Locate the cell with the specified text and output its (x, y) center coordinate. 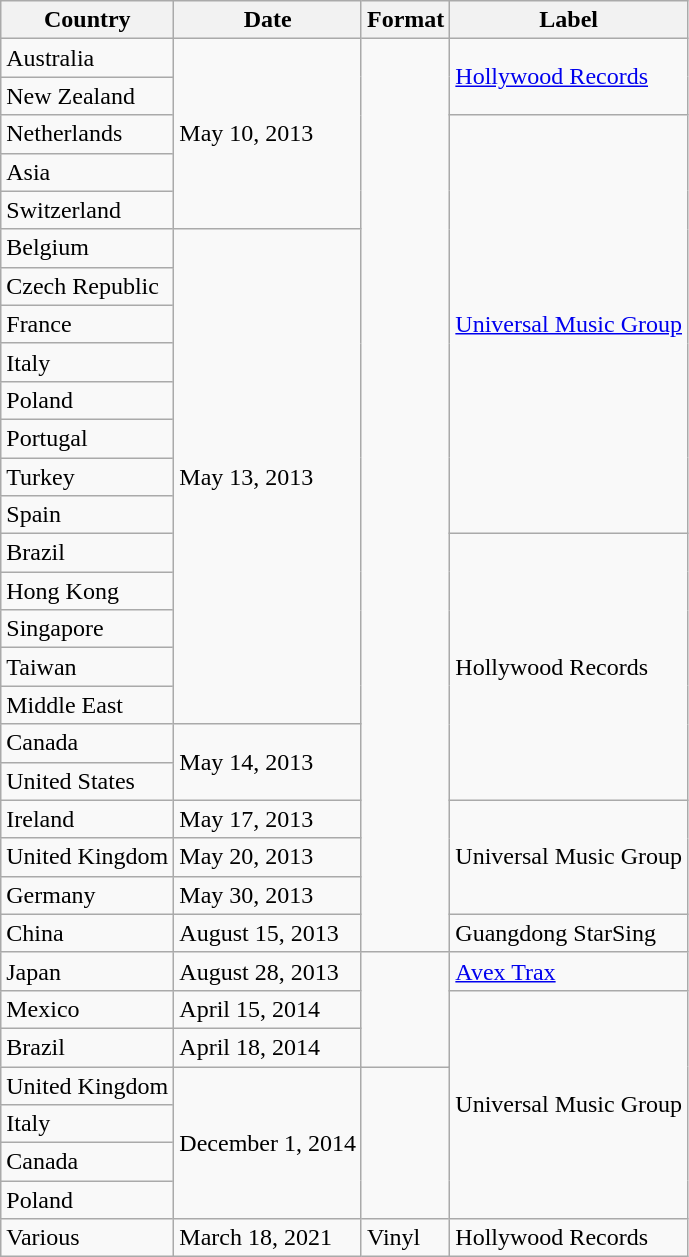
Format (405, 20)
Various (88, 1238)
May 10, 2013 (268, 134)
March 18, 2021 (268, 1238)
New Zealand (88, 96)
Japan (88, 971)
Netherlands (88, 134)
Middle East (88, 705)
August 28, 2013 (268, 971)
Mexico (88, 1009)
Belgium (88, 248)
April 15, 2014 (268, 1009)
Asia (88, 172)
Singapore (88, 629)
Date (268, 20)
Vinyl (405, 1238)
Taiwan (88, 667)
Hong Kong (88, 591)
May 14, 2013 (268, 762)
May 30, 2013 (268, 895)
August 15, 2013 (268, 933)
May 20, 2013 (268, 857)
Spain (88, 515)
Australia (88, 58)
Czech Republic (88, 286)
Avex Trax (569, 971)
Guangdong StarSing (569, 933)
United States (88, 781)
Country (88, 20)
April 18, 2014 (268, 1047)
May 17, 2013 (268, 819)
Turkey (88, 477)
Label (569, 20)
China (88, 933)
Germany (88, 895)
Switzerland (88, 210)
Portugal (88, 438)
Ireland (88, 819)
December 1, 2014 (268, 1142)
France (88, 324)
May 13, 2013 (268, 476)
